For the text-containing cell, return its midpoint in (x, y) coordinate format. 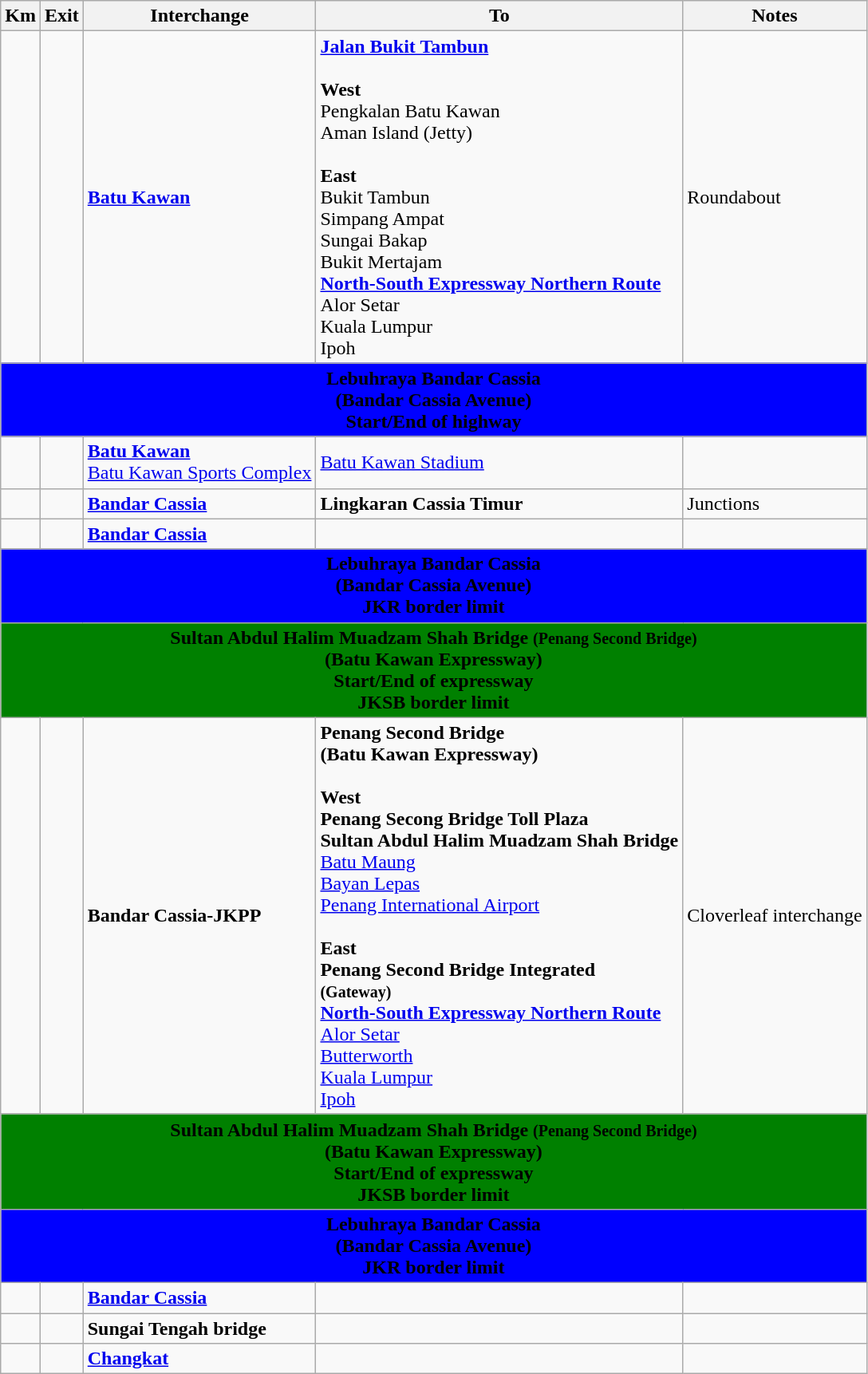
Lebuhraya Bandar Cassia(Bandar Cassia Avenue)Start/End of highway (434, 400)
To (499, 16)
Interchange (199, 16)
Exit (61, 16)
Sungai Tengah bridge (199, 1329)
Lingkaran Cassia Timur (499, 503)
Batu KawanBatu Kawan Sports Complex (199, 463)
Notes (775, 16)
Km (21, 16)
Cloverleaf interchange (775, 916)
Batu Kawan (199, 197)
Roundabout (775, 197)
Bandar Cassia-JKPP (199, 916)
Batu Kawan Stadium (499, 463)
Junctions (775, 503)
Changkat (199, 1359)
